Identify which cell holds the provided text, then report its (x, y) central coordinate. 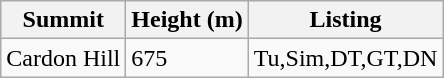
Cardon Hill (64, 58)
675 (187, 58)
Summit (64, 20)
Listing (346, 20)
Tu,Sim,DT,GT,DN (346, 58)
Height (m) (187, 20)
